Extract the [X, Y] coordinate from the center of the cell holding the provided text.  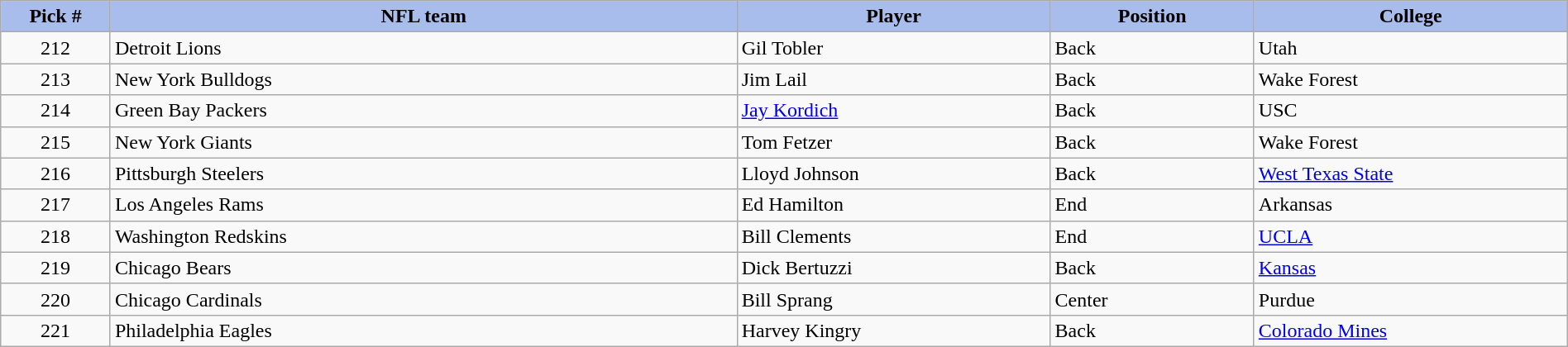
Los Angeles Rams [423, 205]
Purdue [1411, 299]
Chicago Cardinals [423, 299]
213 [56, 79]
Jim Lail [893, 79]
Washington Redskins [423, 236]
Jay Kordich [893, 111]
Center [1152, 299]
New York Giants [423, 142]
UCLA [1411, 236]
NFL team [423, 17]
Gil Tobler [893, 48]
Pittsburgh Steelers [423, 173]
Detroit Lions [423, 48]
220 [56, 299]
Philadelphia Eagles [423, 330]
Position [1152, 17]
214 [56, 111]
221 [56, 330]
215 [56, 142]
216 [56, 173]
Player [893, 17]
219 [56, 268]
Colorado Mines [1411, 330]
217 [56, 205]
Chicago Bears [423, 268]
Bill Clements [893, 236]
Ed Hamilton [893, 205]
Harvey Kingry [893, 330]
Bill Sprang [893, 299]
218 [56, 236]
Green Bay Packers [423, 111]
College [1411, 17]
Pick # [56, 17]
212 [56, 48]
New York Bulldogs [423, 79]
Utah [1411, 48]
Tom Fetzer [893, 142]
Arkansas [1411, 205]
Dick Bertuzzi [893, 268]
West Texas State [1411, 173]
Lloyd Johnson [893, 173]
USC [1411, 111]
Kansas [1411, 268]
